Detect which cell encompasses the target text, then output its [x, y] center coordinate. 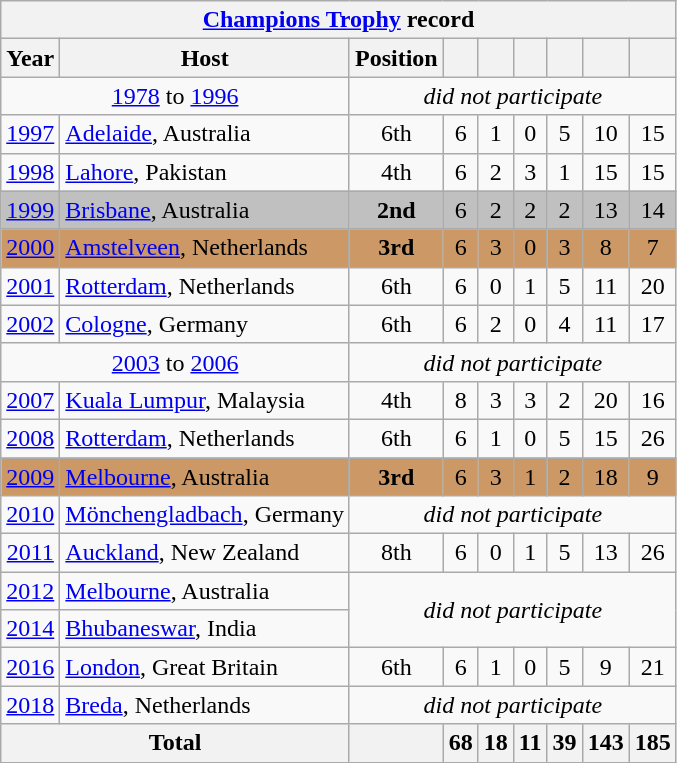
2001 [30, 286]
Amstelveen, Netherlands [205, 248]
2014 [30, 629]
Position [396, 58]
Champions Trophy record [339, 20]
2012 [30, 591]
2008 [30, 438]
2007 [30, 400]
4 [564, 324]
2009 [30, 477]
Breda, Netherlands [205, 705]
2011 [30, 553]
7 [652, 248]
21 [652, 667]
1999 [30, 210]
Host [205, 58]
1998 [30, 172]
Lahore, Pakistan [205, 172]
Brisbane, Australia [205, 210]
10 [606, 134]
2nd [396, 210]
2002 [30, 324]
1997 [30, 134]
39 [564, 743]
Cologne, Germany [205, 324]
1978 to 1996 [176, 96]
Auckland, New Zealand [205, 553]
2003 to 2006 [176, 362]
Bhubaneswar, India [205, 629]
London, Great Britain [205, 667]
Mönchengladbach, Germany [205, 515]
Year [30, 58]
8th [396, 553]
Total [176, 743]
2010 [30, 515]
16 [652, 400]
185 [652, 743]
2018 [30, 705]
2000 [30, 248]
Adelaide, Australia [205, 134]
68 [460, 743]
Kuala Lumpur, Malaysia [205, 400]
143 [606, 743]
2016 [30, 667]
14 [652, 210]
17 [652, 324]
